Find where the given text appears and provide that cell's center as [x, y] coordinate. 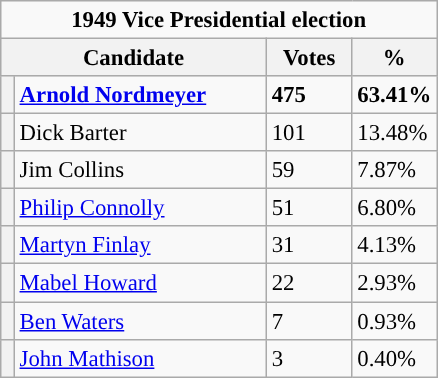
13.48% [394, 133]
59 [309, 170]
Votes [309, 58]
Ben Waters [140, 321]
101 [309, 133]
3 [309, 358]
Martyn Finlay [140, 245]
Dick Barter [140, 133]
0.93% [394, 321]
63.41% [394, 95]
22 [309, 283]
2.93% [394, 283]
475 [309, 95]
% [394, 58]
John Mathison [140, 358]
51 [309, 208]
6.80% [394, 208]
Jim Collins [140, 170]
Mabel Howard [140, 283]
Arnold Nordmeyer [140, 95]
1949 Vice Presidential election [219, 20]
4.13% [394, 245]
Candidate [134, 58]
0.40% [394, 358]
31 [309, 245]
7.87% [394, 170]
Philip Connolly [140, 208]
7 [309, 321]
